Search for the cell housing the specified text and yield its (x, y) center coordinate. 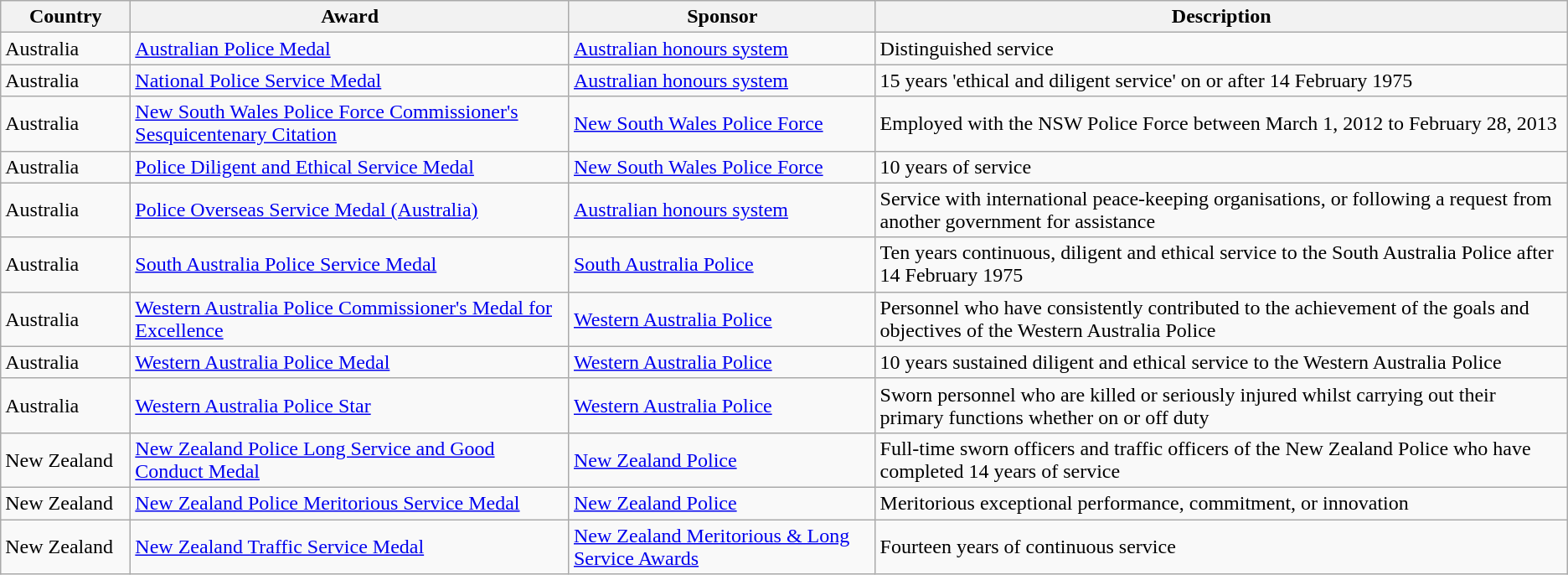
Employed with the NSW Police Force between March 1, 2012 to February 28, 2013 (1221, 124)
New Zealand Meritorious & Long Service Awards (722, 547)
Country (65, 17)
Meritorious exceptional performance, commitment, or innovation (1221, 503)
Western Australia Police Medal (350, 362)
New Zealand Police Meritorious Service Medal (350, 503)
Police Diligent and Ethical Service Medal (350, 167)
10 years of service (1221, 167)
South Australia Police Service Medal (350, 265)
Australian Police Medal (350, 49)
National Police Service Medal (350, 80)
Sponsor (722, 17)
15 years 'ethical and diligent service' on or after 14 February 1975 (1221, 80)
Western Australia Police Star (350, 406)
Service with international peace-keeping organisations, or following a request from another government for assistance (1221, 210)
Sworn personnel who are killed or seriously injured whilst carrying out their primary functions whether on or off duty (1221, 406)
New Zealand Police Long Service and Good Conduct Medal (350, 459)
Award (350, 17)
Full-time sworn officers and traffic officers of the New Zealand Police who have completed 14 years of service (1221, 459)
Distinguished service (1221, 49)
South Australia Police (722, 265)
Western Australia Police Commissioner's Medal for Excellence (350, 319)
Police Overseas Service Medal (Australia) (350, 210)
Personnel who have consistently contributed to the achievement of the goals and objectives of the Western Australia Police (1221, 319)
Ten years continuous, diligent and ethical service to the South Australia Police after 14 February 1975 (1221, 265)
New Zealand Traffic Service Medal (350, 547)
New South Wales Police Force Commissioner's Sesquicentenary Citation (350, 124)
Fourteen years of continuous service (1221, 547)
Description (1221, 17)
10 years sustained diligent and ethical service to the Western Australia Police (1221, 362)
